Scan for the cell matching the given text and deliver its [x, y] coordinate at center. 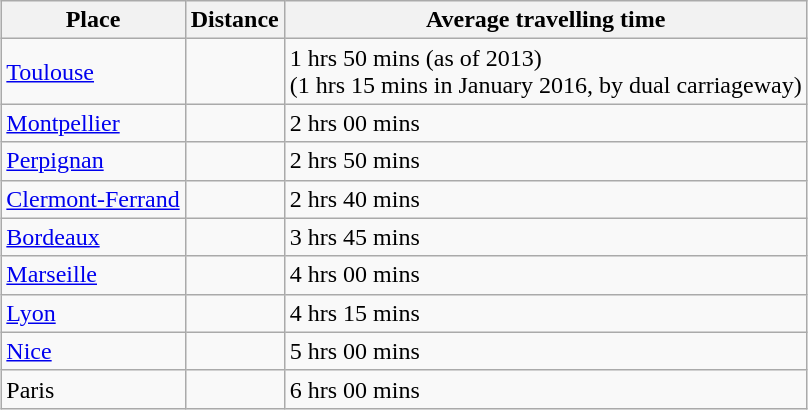
Clermont-Ferrand [93, 199]
Montpellier [93, 123]
Place [93, 20]
6 hrs 00 mins [546, 389]
2 hrs 00 mins [546, 123]
Lyon [93, 313]
5 hrs 00 mins [546, 351]
Average travelling time [546, 20]
Distance [234, 20]
4 hrs 00 mins [546, 275]
Marseille [93, 275]
4 hrs 15 mins [546, 313]
3 hrs 45 mins [546, 237]
Perpignan [93, 161]
Bordeaux [93, 237]
Paris [93, 389]
1 hrs 50 mins (as of 2013)(1 hrs 15 mins in January 2016, by dual carriageway) [546, 72]
2 hrs 50 mins [546, 161]
Toulouse [93, 72]
2 hrs 40 mins [546, 199]
Nice [93, 351]
